Pinpoint the cell where the given text exists, returning its [X, Y] midpoint coordinate. 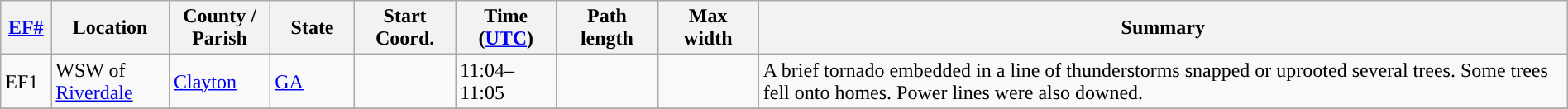
Clayton [219, 81]
Time (UTC) [506, 28]
A brief tornado embedded in a line of thunderstorms snapped or uprooted several trees. Some trees fell onto homes. Power lines were also downed. [1163, 81]
Location [111, 28]
EF1 [26, 81]
Start Coord. [404, 28]
State [313, 28]
County / Parish [219, 28]
WSW of Riverdale [111, 81]
GA [313, 81]
11:04–11:05 [506, 81]
Summary [1163, 28]
EF# [26, 28]
Max width [708, 28]
Path length [607, 28]
